Detect which cell encompasses the target text, then output its [X, Y] center coordinate. 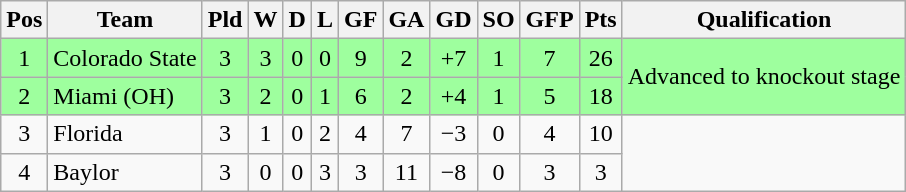
SO [498, 20]
26 [600, 58]
GA [406, 20]
L [324, 20]
18 [600, 96]
D [297, 20]
Baylor [125, 172]
Pos [24, 20]
GF [360, 20]
+4 [454, 96]
GD [454, 20]
Miami (OH) [125, 96]
+7 [454, 58]
Team [125, 20]
Pts [600, 20]
−3 [454, 134]
Advanced to knockout stage [764, 77]
Pld [225, 20]
Colorado State [125, 58]
Florida [125, 134]
5 [550, 96]
W [266, 20]
11 [406, 172]
−8 [454, 172]
10 [600, 134]
6 [360, 96]
GFP [550, 20]
Qualification [764, 20]
9 [360, 58]
